Provide the [X, Y] coordinate of the cell's center where the given text is located.  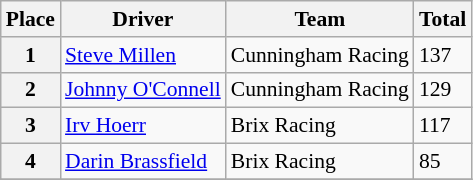
1 [30, 55]
117 [442, 126]
Total [442, 19]
2 [30, 90]
Irv Hoerr [143, 126]
3 [30, 126]
Steve Millen [143, 55]
Driver [143, 19]
Darin Brassfield [143, 162]
137 [442, 55]
129 [442, 90]
85 [442, 162]
Johnny O'Connell [143, 90]
Team [320, 19]
Place [30, 19]
4 [30, 162]
